Find where the given text appears and provide that cell's center as [x, y] coordinate. 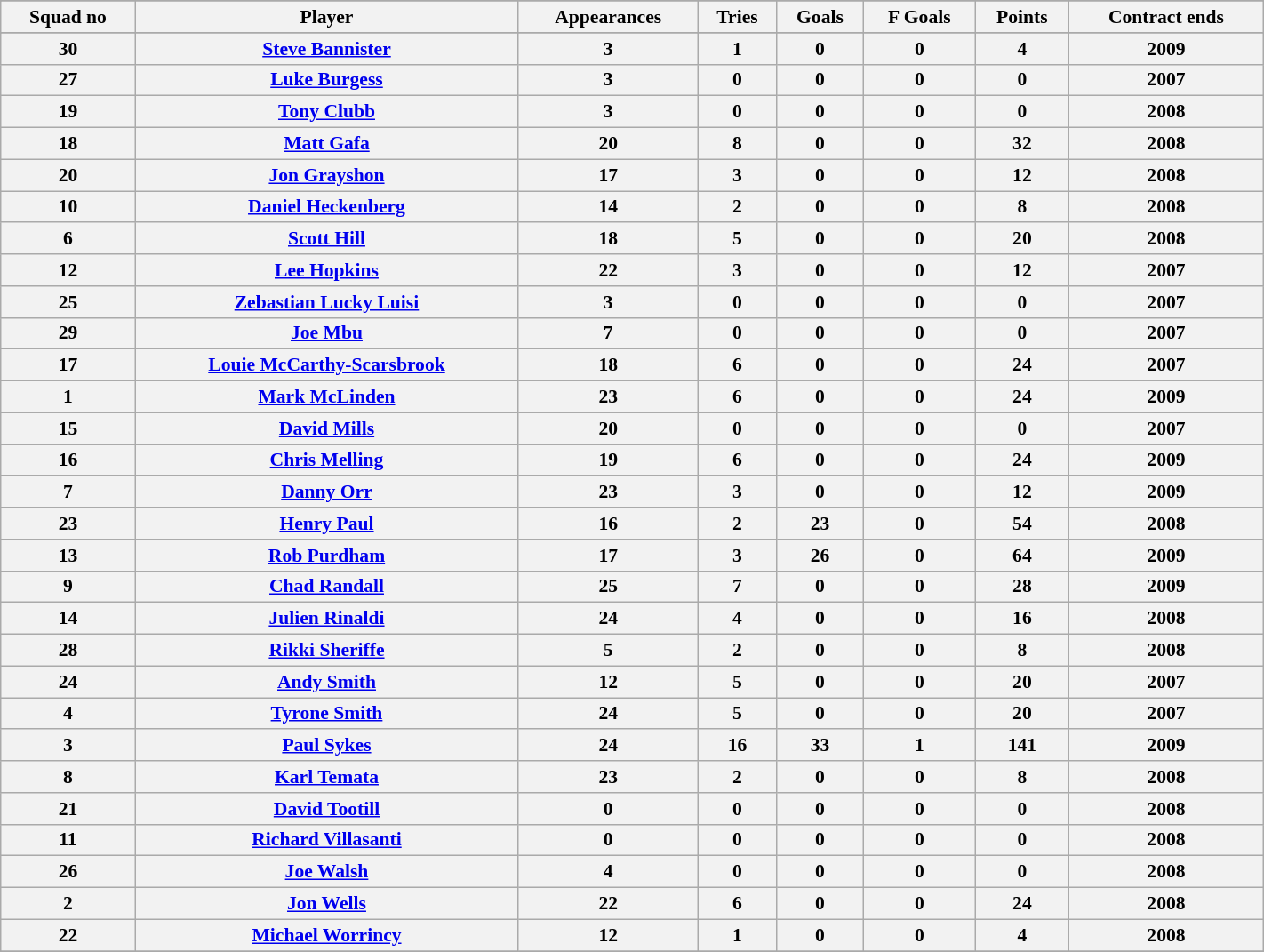
Daniel Heckenberg [327, 207]
Tries [737, 17]
Tyrone Smith [327, 714]
Contract ends [1166, 17]
64 [1022, 556]
Louie McCarthy-Scarsbrook [327, 365]
Joe Mbu [327, 333]
29 [68, 333]
Julien Rinaldi [327, 619]
Rikki Sheriffe [327, 651]
Tony Clubb [327, 112]
32 [1022, 144]
Jon Wells [327, 904]
F Goals [919, 17]
9 [68, 587]
Karl Temata [327, 777]
Rob Purdham [327, 556]
33 [820, 746]
Appearances [608, 17]
Lee Hopkins [327, 270]
Andy Smith [327, 682]
Richard Villasanti [327, 840]
30 [68, 49]
Luke Burgess [327, 80]
Paul Sykes [327, 746]
Michael Worrincy [327, 935]
54 [1022, 524]
Joe Walsh [327, 872]
Chad Randall [327, 587]
21 [68, 809]
Chris Melling [327, 460]
141 [1022, 746]
Zebastian Lucky Luisi [327, 302]
27 [68, 80]
Jon Grayshon [327, 175]
Matt Gafa [327, 144]
Squad no [68, 17]
Player [327, 17]
David Tootill [327, 809]
11 [68, 840]
David Mills [327, 428]
13 [68, 556]
Danny Orr [327, 492]
15 [68, 428]
Mark McLinden [327, 397]
Steve Bannister [327, 49]
10 [68, 207]
Scott Hill [327, 239]
Goals [820, 17]
Henry Paul [327, 524]
Points [1022, 17]
